Provide the [X, Y] coordinate of the cell's center where the given text is located.  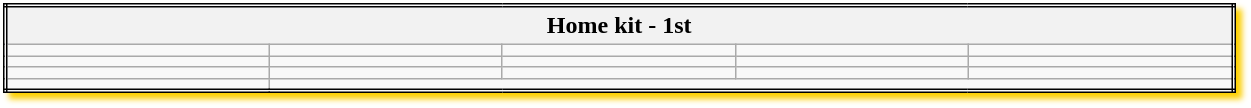
Home kit - 1st [619, 25]
